Identify which cell holds the provided text, then report its [X, Y] central coordinate. 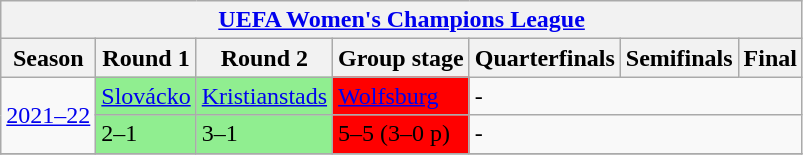
Semifinals [679, 58]
UEFA Women's Champions League [402, 20]
Wolfsburg [402, 96]
Slovácko [146, 96]
5–5 (3–0 p) [402, 134]
3–1 [264, 134]
Group stage [402, 58]
Season [48, 58]
Quarterfinals [544, 58]
2–1 [146, 134]
Kristianstads [264, 96]
Final [770, 58]
Round 2 [264, 58]
Round 1 [146, 58]
2021–22 [48, 115]
